Determine the (x, y) coordinate at the center of the cell enclosing the given text.  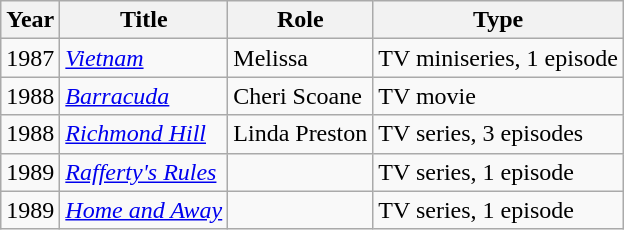
Vietnam (144, 58)
Year (30, 20)
Cheri Scoane (300, 96)
Title (144, 20)
Home and Away (144, 210)
Linda Preston (300, 134)
Richmond Hill (144, 134)
TV miniseries, 1 episode (498, 58)
Type (498, 20)
Melissa (300, 58)
TV movie (498, 96)
Rafferty's Rules (144, 172)
Role (300, 20)
TV series, 3 episodes (498, 134)
Barracuda (144, 96)
1987 (30, 58)
